Scan for the cell matching the given text and deliver its (x, y) coordinate at center. 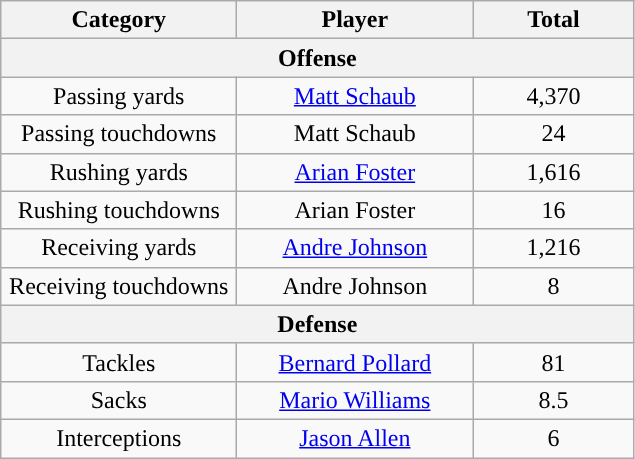
Total (554, 20)
6 (554, 438)
Category (119, 20)
24 (554, 134)
Defense (318, 324)
Sacks (119, 400)
Passing yards (119, 96)
Interceptions (119, 438)
1,216 (554, 248)
81 (554, 362)
Jason Allen (355, 438)
16 (554, 210)
8 (554, 286)
Rushing touchdowns (119, 210)
Bernard Pollard (355, 362)
Receiving touchdowns (119, 286)
4,370 (554, 96)
8.5 (554, 400)
Tackles (119, 362)
Offense (318, 58)
1,616 (554, 172)
Receiving yards (119, 248)
Mario Williams (355, 400)
Passing touchdowns (119, 134)
Player (355, 20)
Rushing yards (119, 172)
